For the text-containing cell, return its midpoint in (X, Y) coordinate format. 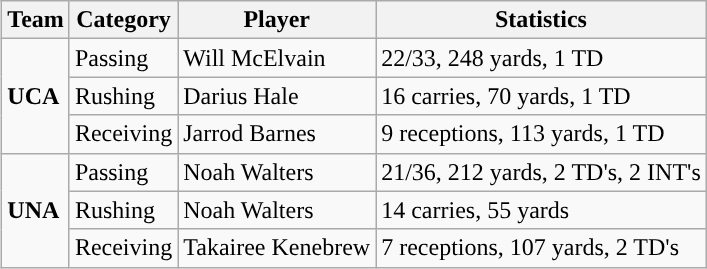
21/36, 212 yards, 2 TD's, 2 INT's (542, 172)
7 receptions, 107 yards, 2 TD's (542, 248)
9 receptions, 113 yards, 1 TD (542, 134)
Team (36, 20)
Darius Hale (277, 96)
Category (123, 20)
Player (277, 20)
Jarrod Barnes (277, 134)
Will McElvain (277, 58)
UNA (36, 210)
UCA (36, 96)
22/33, 248 yards, 1 TD (542, 58)
Statistics (542, 20)
16 carries, 70 yards, 1 TD (542, 96)
Takairee Kenebrew (277, 248)
14 carries, 55 yards (542, 210)
